Extract the [X, Y] coordinate from the center of the cell holding the provided text.  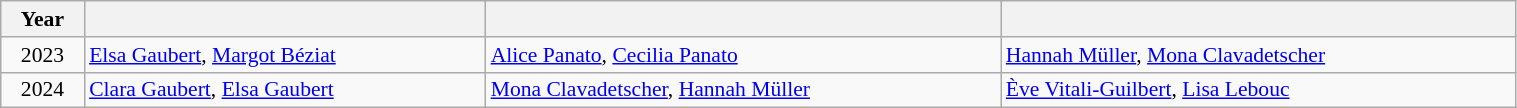
Alice Panato, Cecilia Panato [744, 55]
Hannah Müller, Mona Clavadetscher [1258, 55]
Ève Vitali-Guilbert, Lisa Lebouc [1258, 90]
Clara Gaubert, Elsa Gaubert [285, 90]
Elsa Gaubert, Margot Béziat [285, 55]
Mona Clavadetscher, Hannah Müller [744, 90]
Year [42, 19]
2023 [42, 55]
2024 [42, 90]
